Return (x, y) of the center of cell containing provided text 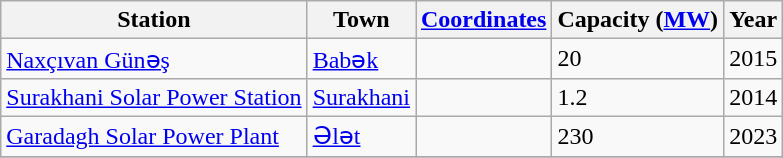
Garadagh Solar Power Plant (154, 136)
Year (754, 20)
230 (638, 136)
Ələt (361, 136)
Station (154, 20)
20 (638, 59)
Naxçıvan Günəş (154, 59)
2014 (754, 97)
Capacity (MW) (638, 20)
Town (361, 20)
Babək (361, 59)
2023 (754, 136)
Surakhani Solar Power Station (154, 97)
2015 (754, 59)
Surakhani (361, 97)
Coordinates (484, 20)
1.2 (638, 97)
